Search for the cell housing the specified text and yield its (X, Y) center coordinate. 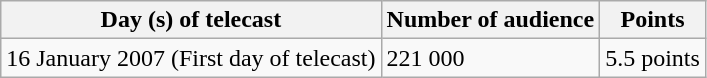
221 000 (490, 58)
16 January 2007 (First day of telecast) (191, 58)
Number of audience (490, 20)
Day (s) of telecast (191, 20)
5.5 points (653, 58)
Points (653, 20)
